Search for the cell housing the specified text and yield its (X, Y) center coordinate. 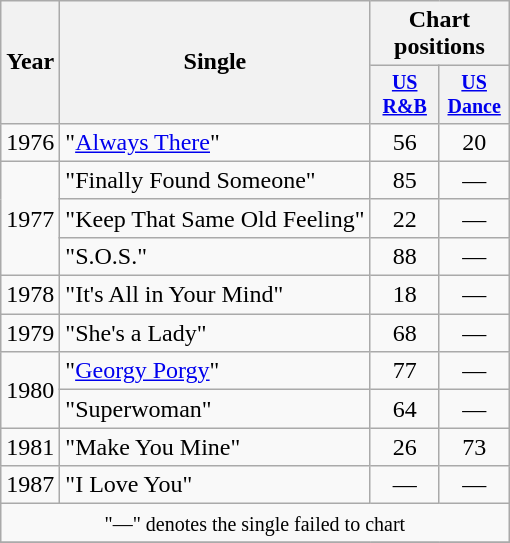
22 (404, 218)
"Finally Found Someone" (215, 180)
1980 (30, 390)
88 (404, 256)
"Always There" (215, 142)
1987 (30, 485)
73 (474, 447)
"Superwoman" (215, 409)
1981 (30, 447)
Single (215, 62)
US Dance (474, 94)
1977 (30, 218)
"S.O.S." (215, 256)
"Georgy Porgy" (215, 371)
26 (404, 447)
"I Love You" (215, 485)
1976 (30, 142)
"Keep That Same Old Feeling" (215, 218)
18 (404, 295)
"She's a Lady" (215, 333)
US R&B (404, 94)
77 (404, 371)
1979 (30, 333)
"It's All in Your Mind" (215, 295)
Year (30, 62)
68 (404, 333)
85 (404, 180)
Chart positions (440, 34)
20 (474, 142)
"—" denotes the single failed to chart (255, 523)
64 (404, 409)
"Make You Mine" (215, 447)
1978 (30, 295)
56 (404, 142)
